Search for the cell housing the specified text and yield its [X, Y] center coordinate. 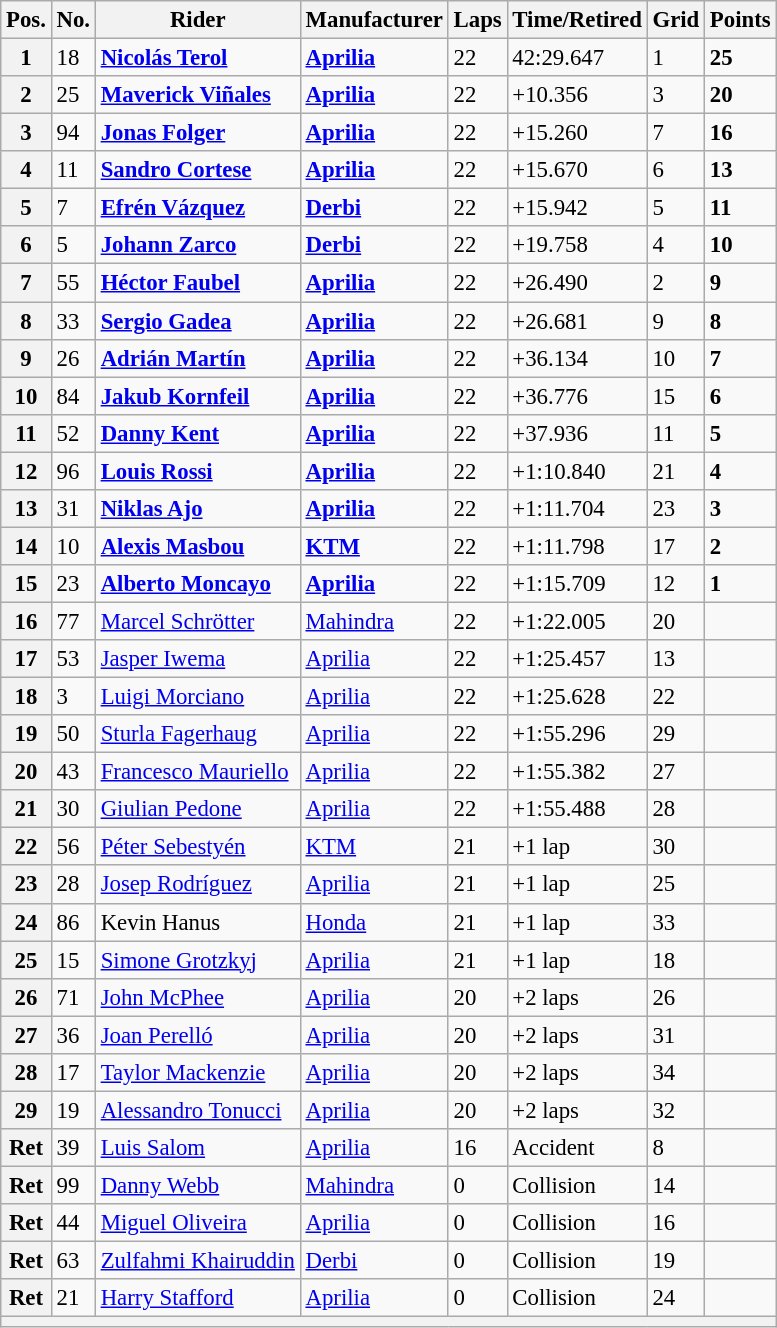
50 [73, 734]
Marcel Schrötter [198, 621]
Adrián Martín [198, 358]
Danny Kent [198, 433]
44 [73, 1223]
Luigi Morciano [198, 697]
Simone Grotzkyj [198, 960]
+19.758 [577, 245]
Sandro Cortese [198, 170]
Maverick Viñales [198, 95]
+1:55.488 [577, 809]
Joan Perelló [198, 1035]
+1:22.005 [577, 621]
Harry Stafford [198, 1298]
96 [73, 471]
Péter Sebestyén [198, 847]
+1:55.382 [577, 772]
56 [73, 847]
Luis Salom [198, 1148]
+15.942 [577, 208]
+1:11.798 [577, 546]
Louis Rossi [198, 471]
+26.681 [577, 321]
+1:15.709 [577, 584]
Héctor Faubel [198, 283]
Pos. [26, 20]
32 [676, 1110]
86 [73, 922]
Zulfahmi Khairuddin [198, 1261]
No. [73, 20]
Alexis Masbou [198, 546]
94 [73, 133]
77 [73, 621]
Points [740, 20]
Accident [577, 1148]
+1:25.628 [577, 697]
+36.134 [577, 358]
Grid [676, 20]
84 [73, 396]
+1:25.457 [577, 659]
Sturla Fagerhaug [198, 734]
63 [73, 1261]
Francesco Mauriello [198, 772]
71 [73, 997]
Miguel Oliveira [198, 1223]
Josep Rodríguez [198, 885]
+15.260 [577, 133]
Efrén Vázquez [198, 208]
Kevin Hanus [198, 922]
42:29.647 [577, 58]
Alberto Moncayo [198, 584]
52 [73, 433]
+1:10.840 [577, 471]
53 [73, 659]
Rider [198, 20]
Jonas Folger [198, 133]
Honda [374, 922]
Nicolás Terol [198, 58]
Giulian Pedone [198, 809]
+26.490 [577, 283]
+36.776 [577, 396]
99 [73, 1185]
55 [73, 283]
Johann Zarco [198, 245]
34 [676, 1073]
Alessandro Tonucci [198, 1110]
Jakub Kornfeil [198, 396]
Manufacturer [374, 20]
Danny Webb [198, 1185]
Laps [478, 20]
+37.936 [577, 433]
Niklas Ajo [198, 509]
43 [73, 772]
+1:11.704 [577, 509]
39 [73, 1148]
36 [73, 1035]
+1:55.296 [577, 734]
Time/Retired [577, 20]
+10.356 [577, 95]
Jasper Iwema [198, 659]
Taylor Mackenzie [198, 1073]
+15.670 [577, 170]
Sergio Gadea [198, 321]
John McPhee [198, 997]
